Capture the cell that displays the provided text and extract its [x, y] central coordinate. 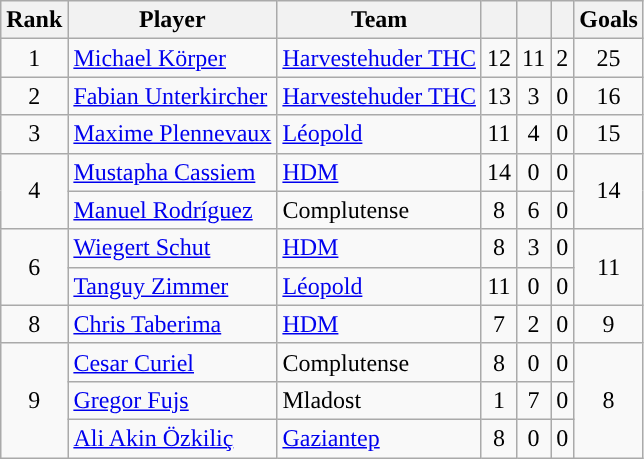
Mustapha Cassiem [172, 172]
Manuel Rodríguez [172, 210]
Tanguy Zimmer [172, 286]
12 [498, 58]
Goals [609, 20]
Rank [34, 20]
13 [498, 96]
Mladost [380, 400]
Fabian Unterkircher [172, 96]
Chris Taberima [172, 324]
Gregor Fujs [172, 400]
Michael Körper [172, 58]
Wiegert Schut [172, 248]
Ali Akin Özkiliç [172, 438]
25 [609, 58]
15 [609, 134]
Maxime Plennevaux [172, 134]
Player [172, 20]
Gaziantep [380, 438]
16 [609, 96]
Cesar Curiel [172, 362]
Team [380, 20]
